Identify which cell holds the provided text, then report its (x, y) central coordinate. 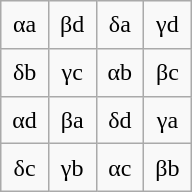
δc (25, 168)
βa (72, 120)
γd (168, 25)
αb (120, 72)
δb (25, 72)
δa (120, 25)
γb (72, 168)
αa (25, 25)
βb (168, 168)
βc (168, 72)
αc (120, 168)
αd (25, 120)
δd (120, 120)
βd (72, 25)
γa (168, 120)
γc (72, 72)
